Search for the cell housing the specified text and yield its [x, y] center coordinate. 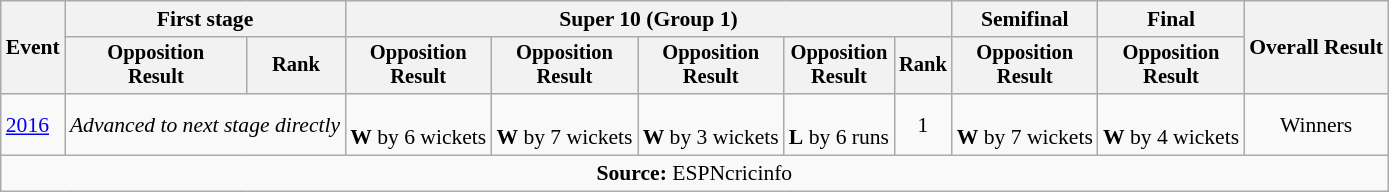
L by 6 runs [839, 124]
Overall Result [1316, 48]
W by 3 wickets [711, 124]
Final [1171, 19]
W by 6 wickets [418, 124]
Super 10 (Group 1) [648, 19]
Event [33, 48]
Source: ESPNcricinfo [694, 174]
W by 4 wickets [1171, 124]
2016 [33, 124]
First stage [205, 19]
Winners [1316, 124]
Semifinal [1025, 19]
1 [923, 124]
Advanced to next stage directly [205, 124]
